Determine the (X, Y) coordinate at the center of the cell enclosing the given text.  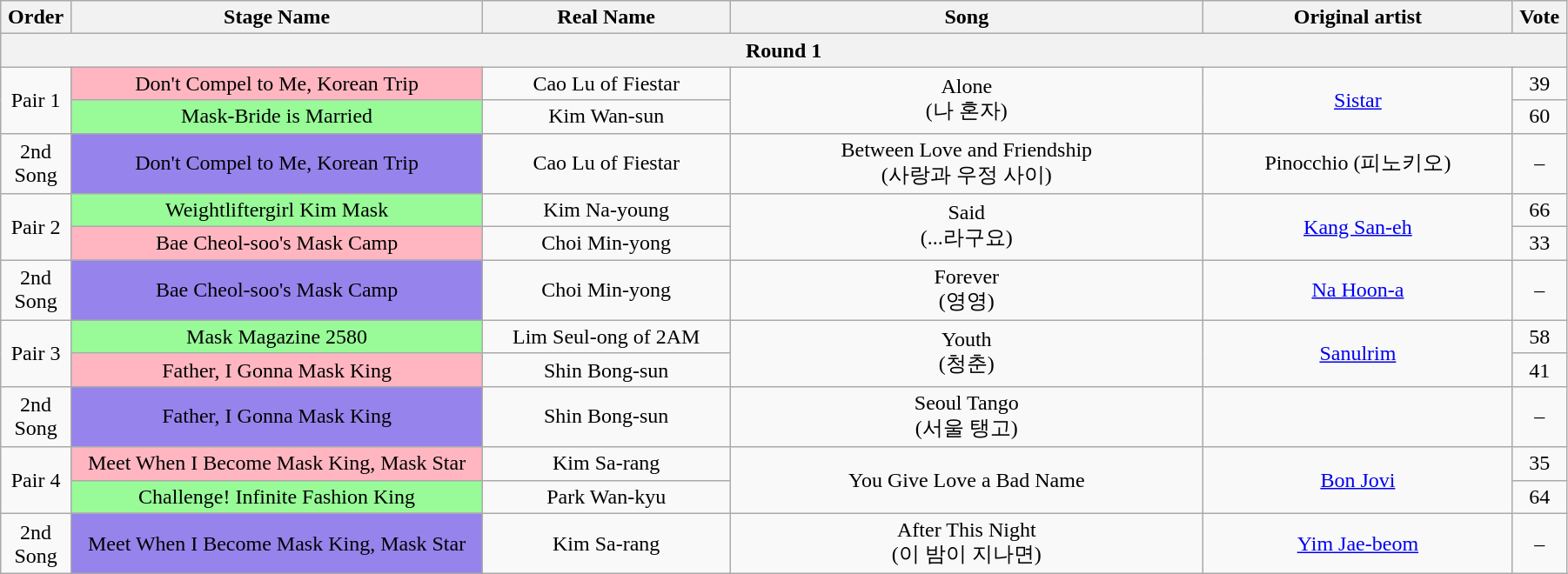
Pair 2 (37, 227)
Yim Jae-beom (1357, 544)
66 (1540, 210)
Pinocchio (피노키오) (1357, 164)
Sanulrim (1357, 353)
Stage Name (277, 17)
64 (1540, 497)
Seoul Tango(서울 탱고) (967, 417)
Weightliftergirl Kim Mask (277, 210)
Vote (1540, 17)
Pair 4 (37, 480)
Na Hoon-a (1357, 290)
Mask Magazine 2580 (277, 337)
Forever(영영) (967, 290)
35 (1540, 464)
Real Name (606, 17)
Sistar (1357, 100)
After This Night(이 밤이 지나면) (967, 544)
Mask-Bride is Married (277, 117)
Between Love and Friendship(사랑과 우정 사이) (967, 164)
Youth(청춘) (967, 353)
33 (1540, 244)
Lim Seul-ong of 2AM (606, 337)
Original artist (1357, 17)
Song (967, 17)
60 (1540, 117)
Round 1 (784, 50)
Order (37, 17)
Alone(나 혼자) (967, 100)
Kim Na-young (606, 210)
Bon Jovi (1357, 480)
Kim Wan-sun (606, 117)
Park Wan-kyu (606, 497)
Pair 3 (37, 353)
39 (1540, 83)
Kang San-eh (1357, 227)
Challenge! Infinite Fashion King (277, 497)
Pair 1 (37, 100)
Said(...라구요) (967, 227)
41 (1540, 370)
58 (1540, 337)
You Give Love a Bad Name (967, 480)
